Pinpoint the cell where the given text exists, returning its (x, y) midpoint coordinate. 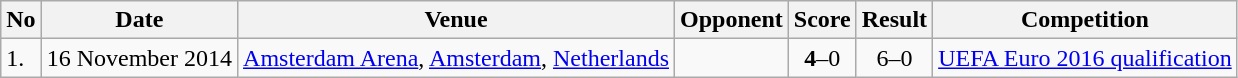
1. (21, 58)
Amsterdam Arena, Amsterdam, Netherlands (456, 58)
Result (894, 20)
16 November 2014 (139, 58)
Date (139, 20)
6–0 (894, 58)
Competition (1086, 20)
Score (822, 20)
Venue (456, 20)
Opponent (732, 20)
4–0 (822, 58)
UEFA Euro 2016 qualification (1086, 58)
No (21, 20)
